For the text-containing cell, return its midpoint in [x, y] coordinate format. 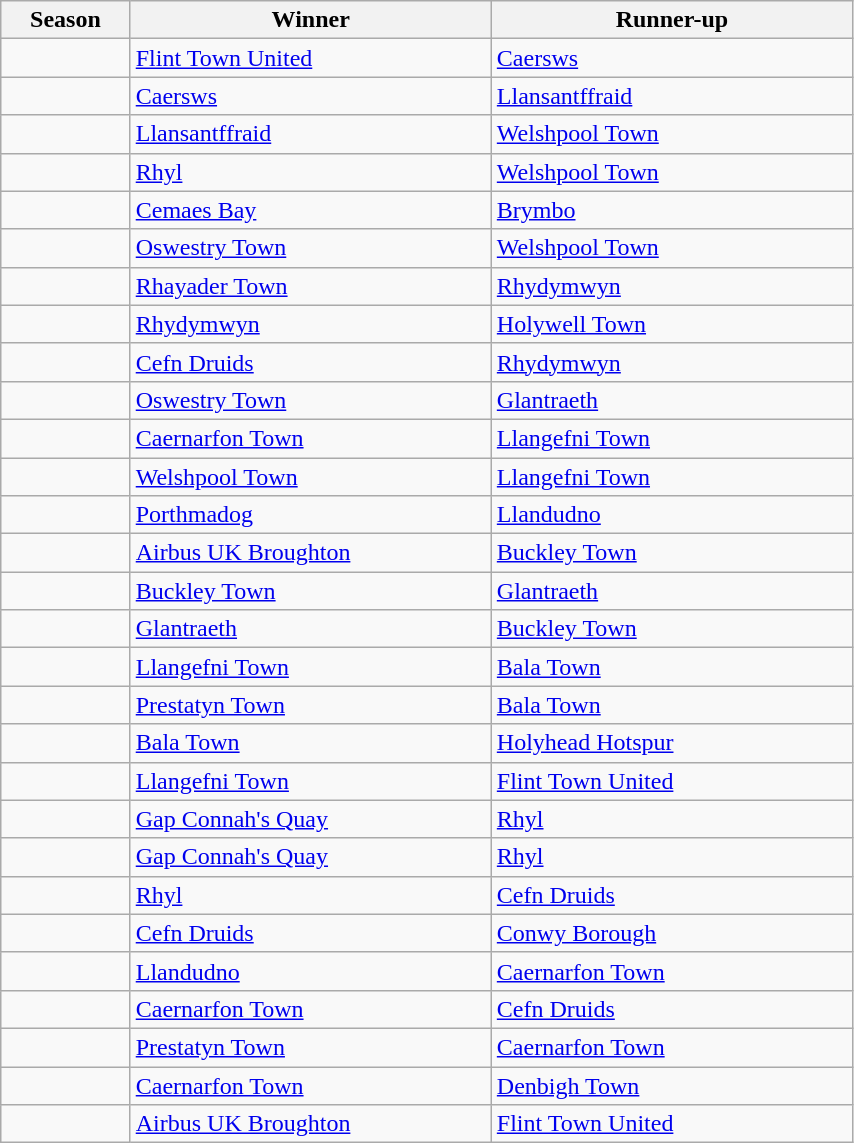
Porthmadog [310, 515]
Holywell Town [672, 324]
Runner-up [672, 20]
Holyhead Hotspur [672, 743]
Brymbo [672, 210]
Winner [310, 20]
Conwy Borough [672, 933]
Rhayader Town [310, 286]
Season [66, 20]
Denbigh Town [672, 1085]
Cemaes Bay [310, 210]
